Scan for the cell matching the given text and deliver its (x, y) coordinate at center. 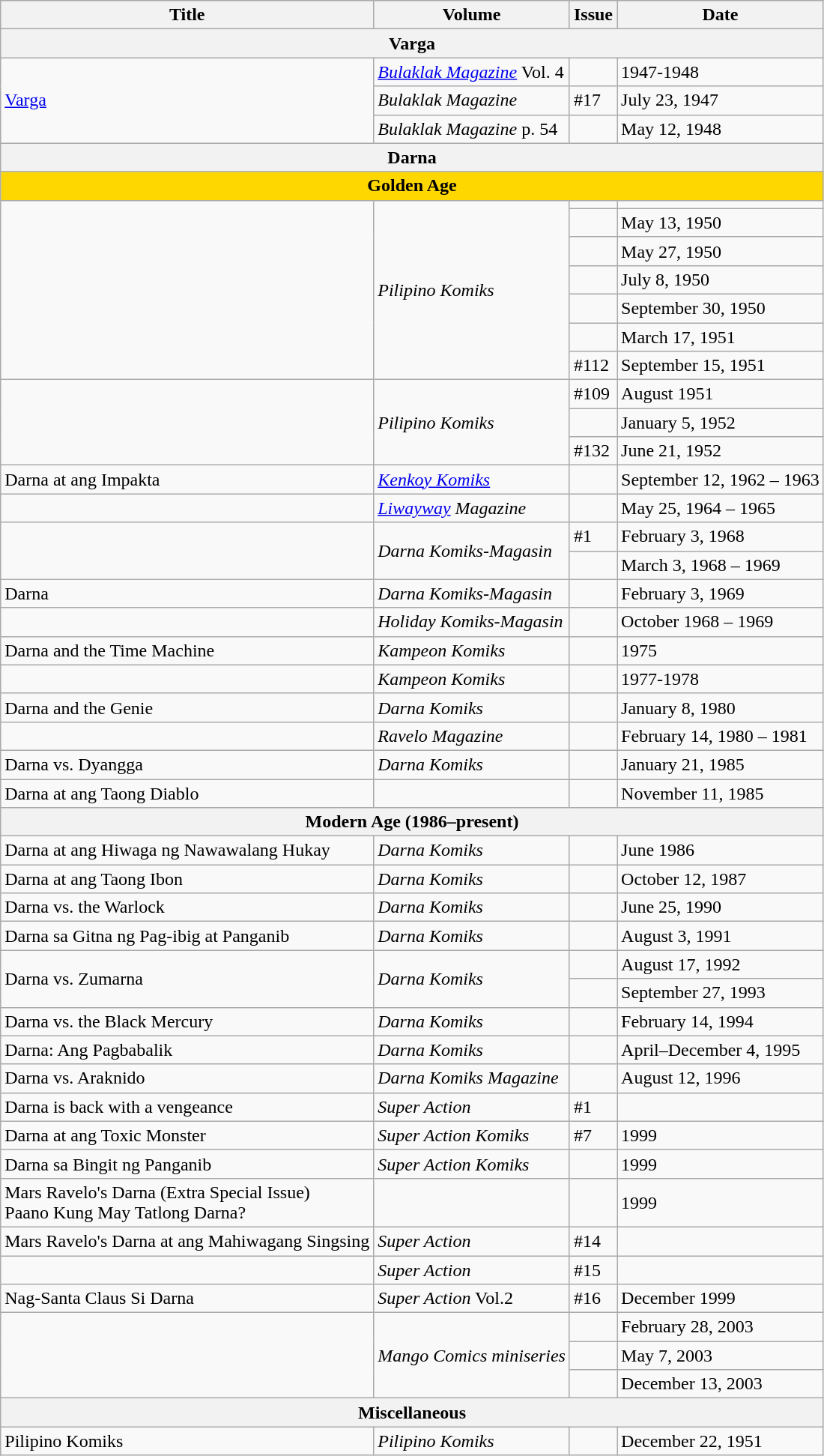
August 3, 1991 (721, 936)
May 25, 1964 – 1965 (721, 508)
Mars Ravelo's Darna (Extra Special Issue)Paano Kung May Tatlong Darna? (187, 1202)
Darna Komiks Magazine (472, 1078)
September 12, 1962 – 1963 (721, 480)
Bulaklak Magazine p. 54 (472, 129)
#15 (593, 1270)
January 5, 1952 (721, 423)
Mango Comics miniseries (472, 1356)
December 1999 (721, 1299)
Golden Age (412, 186)
June 21, 1952 (721, 451)
Holiday Komiks-Magasin (472, 622)
September 30, 1950 (721, 308)
Nag-Santa Claus Si Darna (187, 1299)
Darna and the Time Machine (187, 650)
Mars Ravelo's Darna at ang Mahiwagang Singsing (187, 1241)
#17 (593, 100)
#7 (593, 1135)
July 8, 1950 (721, 280)
Darna at ang Taong Diablo (187, 794)
1975 (721, 650)
January 21, 1985 (721, 764)
#109 (593, 394)
Darna vs. Zumarna (187, 979)
Date (721, 15)
1977-1978 (721, 679)
Liwayway Magazine (472, 508)
May 13, 1950 (721, 223)
Darna sa Bingit ng Panganib (187, 1164)
May 12, 1948 (721, 129)
Darna is back with a vengeance (187, 1107)
Darna at ang Taong Ibon (187, 879)
September 15, 1951 (721, 366)
Super Action Vol.2 (472, 1299)
Darna and the Genie (187, 707)
December 22, 1951 (721, 1441)
Bulaklak Magazine (472, 100)
Miscellaneous (412, 1413)
#132 (593, 451)
Darna at ang Toxic Monster (187, 1135)
August 12, 1996 (721, 1078)
Modern Age (1986–present) (412, 822)
#14 (593, 1241)
Darna vs. Dyangga (187, 764)
#112 (593, 366)
June 25, 1990 (721, 907)
February 14, 1994 (721, 1021)
Darna vs. the Black Mercury (187, 1021)
February 14, 1980 – 1981 (721, 736)
September 27, 1993 (721, 993)
June 1986 (721, 851)
Darna vs. the Warlock (187, 907)
February 3, 1969 (721, 593)
Darna: Ang Pagbabalik (187, 1050)
Ravelo Magazine (472, 736)
April–December 4, 1995 (721, 1050)
August 1951 (721, 394)
Kenkoy Komiks (472, 480)
February 28, 2003 (721, 1327)
Issue (593, 15)
October 12, 1987 (721, 879)
January 8, 1980 (721, 707)
February 3, 1968 (721, 537)
December 13, 2003 (721, 1384)
August 17, 1992 (721, 964)
Darna at ang Hiwaga ng Nawawalang Hukay (187, 851)
October 1968 – 1969 (721, 622)
May 27, 1950 (721, 251)
March 17, 1951 (721, 336)
Darna at ang Impakta (187, 480)
#16 (593, 1299)
1947-1948 (721, 72)
July 23, 1947 (721, 100)
March 3, 1968 – 1969 (721, 565)
Darna vs. Araknido (187, 1078)
Volume (472, 15)
November 11, 1985 (721, 794)
Bulaklak Magazine Vol. 4 (472, 72)
Darna sa Gitna ng Pag-ibig at Panganib (187, 936)
Title (187, 15)
May 7, 2003 (721, 1356)
